For the text-containing cell, return its midpoint in [x, y] coordinate format. 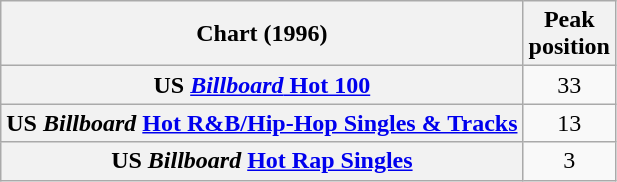
33 [569, 85]
13 [569, 123]
Chart (1996) [262, 34]
3 [569, 161]
Peakposition [569, 34]
US Billboard Hot 100 [262, 85]
US Billboard Hot R&B/Hip-Hop Singles & Tracks [262, 123]
US Billboard Hot Rap Singles [262, 161]
